Extract the [X, Y] coordinate from the center of the cell holding the provided text.  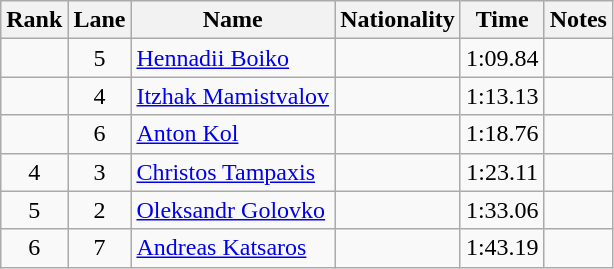
1:18.76 [502, 134]
Nationality [398, 20]
Anton Kol [233, 134]
Notes [578, 20]
Oleksandr Golovko [233, 210]
1:43.19 [502, 248]
7 [100, 248]
Itzhak Mamistvalov [233, 96]
Rank [34, 20]
Christos Tampaxis [233, 172]
Andreas Katsaros [233, 248]
2 [100, 210]
Hennadii Boiko [233, 58]
1:09.84 [502, 58]
1:13.13 [502, 96]
3 [100, 172]
Time [502, 20]
Name [233, 20]
Lane [100, 20]
1:23.11 [502, 172]
1:33.06 [502, 210]
